Search for the cell housing the specified text and yield its [x, y] center coordinate. 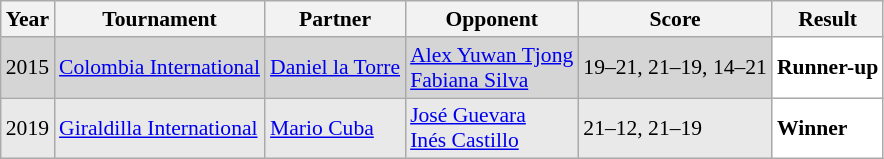
19–21, 21–19, 14–21 [675, 68]
Runner-up [828, 68]
Partner [335, 19]
Opponent [492, 19]
Daniel la Torre [335, 68]
José Guevara Inés Castillo [492, 128]
Mario Cuba [335, 128]
21–12, 21–19 [675, 128]
Colombia International [160, 68]
Tournament [160, 19]
Winner [828, 128]
Score [675, 19]
Year [28, 19]
Alex Yuwan Tjong Fabiana Silva [492, 68]
2015 [28, 68]
Giraldilla International [160, 128]
Result [828, 19]
2019 [28, 128]
